Locate the cell with the specified text and output its (x, y) center coordinate. 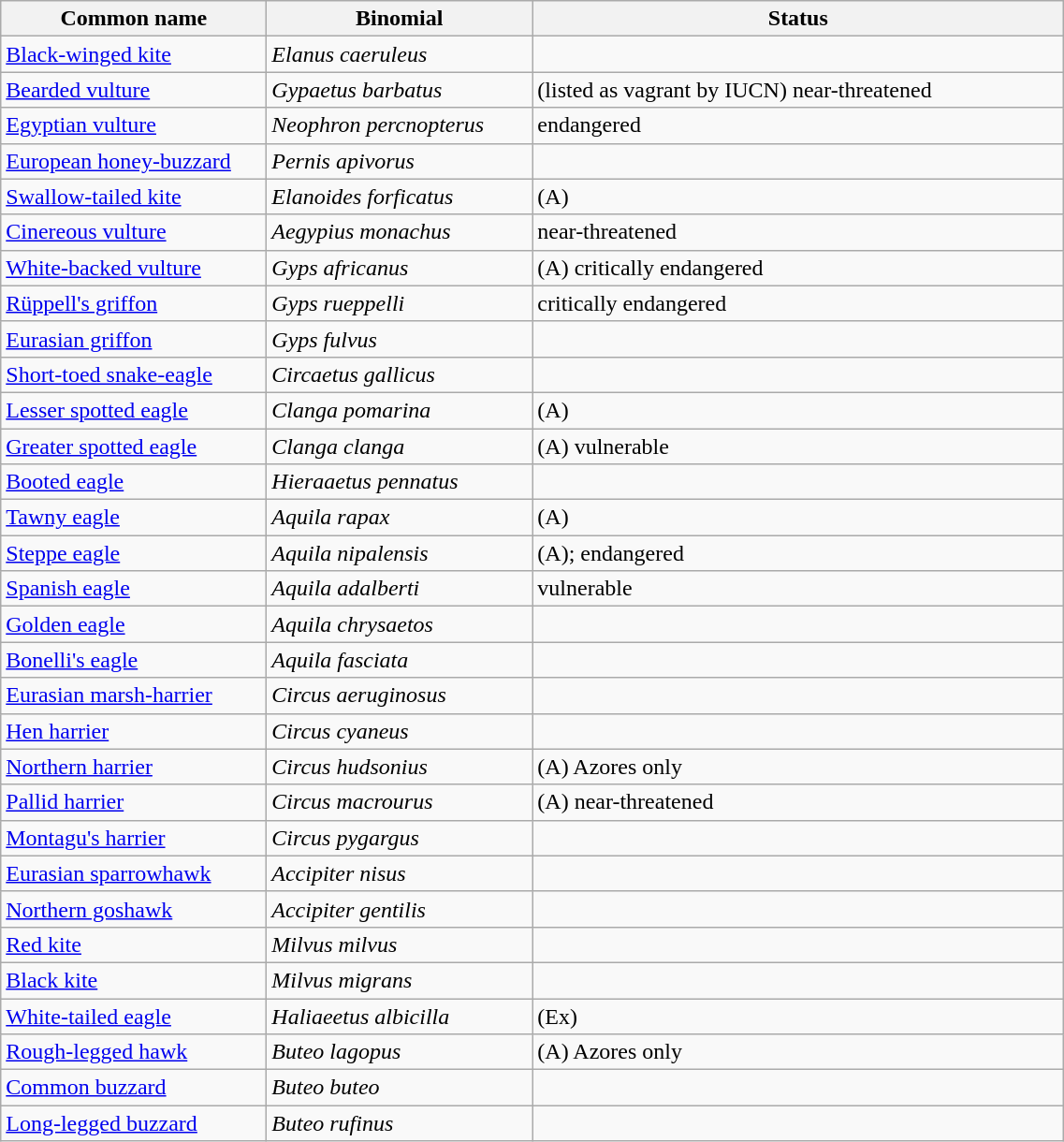
Accipiter nisus (400, 873)
Aegypius monachus (400, 232)
Circus hudsonius (400, 767)
Pallid harrier (134, 802)
(A) near-threatened (798, 802)
Greater spotted eagle (134, 447)
Buteo rufinus (400, 1123)
Montagu's harrier (134, 838)
Pernis apivorus (400, 161)
Gyps fulvus (400, 339)
Red kite (134, 944)
(A); endangered (798, 553)
Elanus caeruleus (400, 54)
(Ex) (798, 1016)
Lesser spotted eagle (134, 410)
Spanish eagle (134, 589)
Gypaetus barbatus (400, 90)
Booted eagle (134, 482)
Gyps rueppelli (400, 303)
critically endangered (798, 303)
Eurasian marsh-harrier (134, 695)
Eurasian griffon (134, 339)
Short-toed snake-eagle (134, 374)
Long-legged buzzard (134, 1123)
Steppe eagle (134, 553)
European honey-buzzard (134, 161)
Eurasian sparrowhawk (134, 873)
(A) critically endangered (798, 268)
near-threatened (798, 232)
Aquila nipalensis (400, 553)
Milvus migrans (400, 980)
Haliaeetus albicilla (400, 1016)
Circus cyaneus (400, 731)
endangered (798, 125)
Egyptian vulture (134, 125)
Bonelli's eagle (134, 660)
Buteo lagopus (400, 1052)
Circus macrourus (400, 802)
(A) vulnerable (798, 447)
(listed as vagrant by IUCN) near-threatened (798, 90)
Buteo buteo (400, 1088)
Hen harrier (134, 731)
White-backed vulture (134, 268)
Clanga pomarina (400, 410)
Common buzzard (134, 1088)
Circaetus gallicus (400, 374)
Elanoides forficatus (400, 197)
Tawny eagle (134, 518)
Binomial (400, 19)
Swallow-tailed kite (134, 197)
Golden eagle (134, 624)
vulnerable (798, 589)
Common name (134, 19)
Northern goshawk (134, 909)
Aquila chrysaetos (400, 624)
Gyps africanus (400, 268)
Black-winged kite (134, 54)
Bearded vulture (134, 90)
Aquila adalberti (400, 589)
Cinereous vulture (134, 232)
Circus pygargus (400, 838)
Hieraaetus pennatus (400, 482)
Rough-legged hawk (134, 1052)
Aquila fasciata (400, 660)
Status (798, 19)
White-tailed eagle (134, 1016)
Rüppell's griffon (134, 303)
Milvus milvus (400, 944)
Clanga clanga (400, 447)
Aquila rapax (400, 518)
Circus aeruginosus (400, 695)
Black kite (134, 980)
Northern harrier (134, 767)
Neophron percnopterus (400, 125)
Accipiter gentilis (400, 909)
